Identify which cell holds the provided text, then report its [x, y] central coordinate. 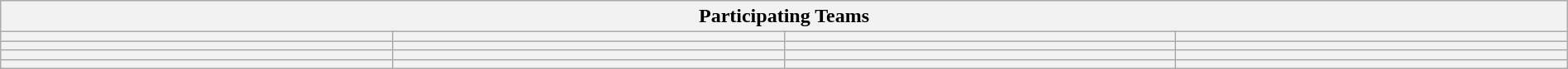
Participating Teams [784, 16]
